Output the (X, Y) coordinate of the center of the cell containing the given text.  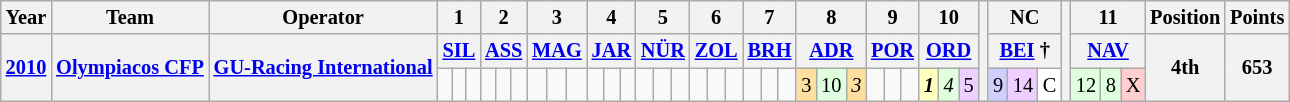
653 (1257, 68)
Position (1185, 17)
2010 (26, 68)
14 (1023, 85)
JAR (612, 51)
Points (1257, 17)
ADR (831, 51)
GU-Racing International (324, 68)
6 (716, 17)
X (1133, 85)
Operator (324, 17)
C (1050, 85)
12 (1086, 85)
BRH (770, 51)
NÜR (663, 51)
Team (130, 17)
ASS (504, 51)
4th (1185, 68)
BEI † (1024, 51)
2 (504, 17)
ZOL (716, 51)
MAG (557, 51)
Olympiacos CFP (130, 68)
Year (26, 17)
POR (892, 51)
NC (1024, 17)
7 (770, 17)
SIL (460, 51)
ORD (949, 51)
11 (1108, 17)
NAV (1108, 51)
